Extract the [X, Y] coordinate from the center of the cell holding the provided text.  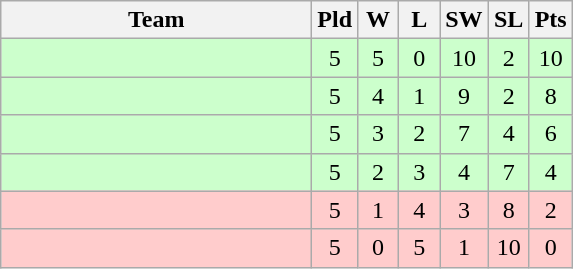
SW [464, 20]
Pld [335, 20]
W [378, 20]
Pts [550, 20]
9 [464, 96]
Team [156, 20]
L [420, 20]
6 [550, 134]
SL [508, 20]
